Extract the (x, y) coordinate from the center of the cell holding the provided text.  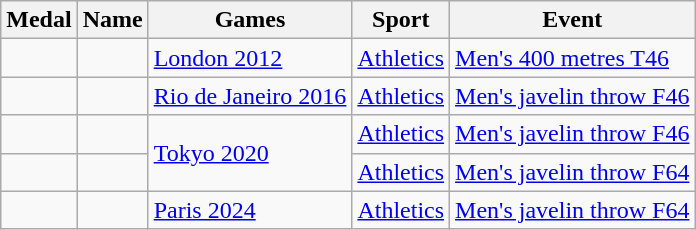
Tokyo 2020 (250, 153)
Sport (401, 20)
Rio de Janeiro 2016 (250, 96)
Event (572, 20)
Paris 2024 (250, 210)
London 2012 (250, 58)
Medal (39, 20)
Name (112, 20)
Men's 400 metres T46 (572, 58)
Games (250, 20)
